Provide the (X, Y) coordinate of the cell's center where the given text is located.  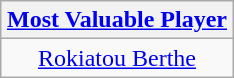
Most Valuable Player (116, 20)
Rokiatou Berthe (116, 58)
